Provide the (X, Y) coordinate of the cell's center where the given text is located.  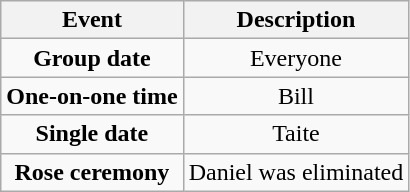
Bill (296, 96)
Rose ceremony (92, 172)
Daniel was eliminated (296, 172)
Event (92, 20)
Everyone (296, 58)
Single date (92, 134)
One-on-one time (92, 96)
Description (296, 20)
Group date (92, 58)
Taite (296, 134)
